Provide the [x, y] coordinate of the cell's center where the given text is located.  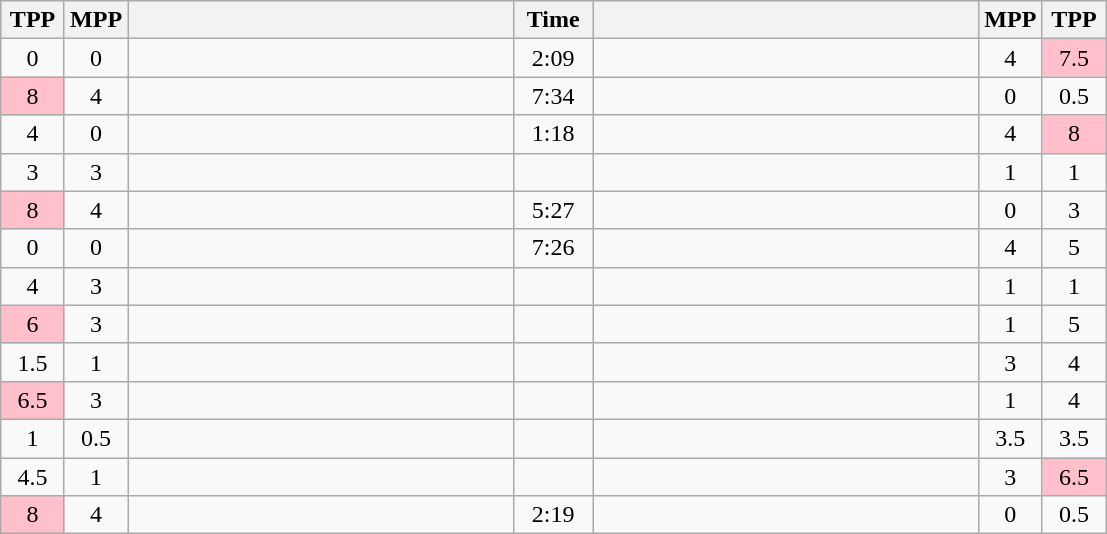
6 [33, 324]
2:09 [554, 58]
1.5 [33, 362]
Time [554, 20]
7:26 [554, 248]
4.5 [33, 477]
5:27 [554, 210]
2:19 [554, 515]
1:18 [554, 134]
7.5 [1074, 58]
7:34 [554, 96]
